Identify which cell holds the provided text, then report its (x, y) central coordinate. 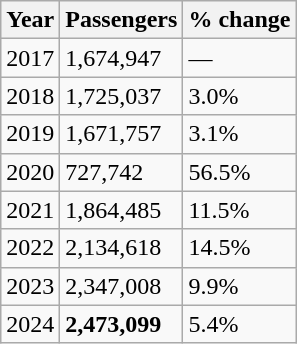
Year (30, 20)
1,864,485 (122, 210)
1,725,037 (122, 96)
11.5% (240, 210)
2,473,099 (122, 324)
9.9% (240, 286)
2021 (30, 210)
1,674,947 (122, 58)
14.5% (240, 248)
2023 (30, 286)
2017 (30, 58)
3.0% (240, 96)
2,347,008 (122, 286)
Passengers (122, 20)
56.5% (240, 172)
% change (240, 20)
— (240, 58)
3.1% (240, 134)
2020 (30, 172)
2019 (30, 134)
2024 (30, 324)
5.4% (240, 324)
2018 (30, 96)
1,671,757 (122, 134)
2,134,618 (122, 248)
727,742 (122, 172)
2022 (30, 248)
